For the text-containing cell, return its midpoint in [X, Y] coordinate format. 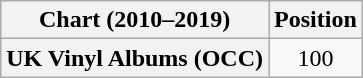
Chart (2010–2019) [135, 20]
UK Vinyl Albums (OCC) [135, 58]
Position [316, 20]
100 [316, 58]
